Capture the cell that displays the provided text and extract its [X, Y] central coordinate. 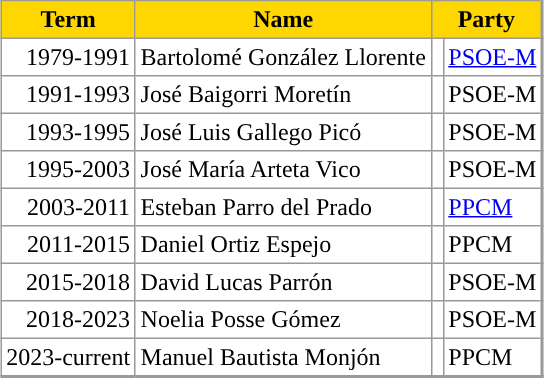
1993-1995 [68, 132]
Noelia Posse Gómez [283, 320]
1995-2003 [68, 170]
Name [283, 20]
José Luis Gallego Picó [283, 132]
1979-1991 [68, 57]
José Baigorri Moretín [283, 95]
2018-2023 [68, 320]
2011-2015 [68, 245]
Daniel Ortiz Espejo [283, 245]
Term [68, 20]
2023-current [68, 357]
Manuel Bautista Monjón [283, 357]
2015-2018 [68, 282]
Party [486, 20]
Bartolomé González Llorente [283, 57]
Esteban Parro del Prado [283, 207]
David Lucas Parrón [283, 282]
José María Arteta Vico [283, 170]
2003-2011 [68, 207]
1991-1993 [68, 95]
